Extract the [x, y] coordinate from the center of the cell holding the provided text.  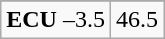
46.5 [136, 20]
ECU –3.5 [56, 20]
